Capture the cell that displays the provided text and extract its (x, y) central coordinate. 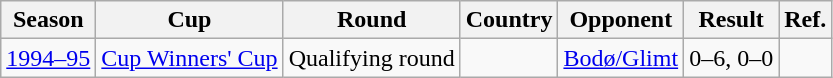
0–6, 0–0 (732, 58)
1994–95 (48, 58)
Season (48, 20)
Result (732, 20)
Cup (190, 20)
Bodø/Glimt (621, 58)
Cup Winners' Cup (190, 58)
Country (509, 20)
Ref. (806, 20)
Round (372, 20)
Opponent (621, 20)
Qualifying round (372, 58)
